Search for the cell housing the specified text and yield its [X, Y] center coordinate. 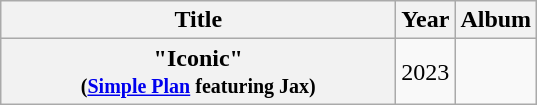
Year [426, 20]
2023 [426, 72]
Album [496, 20]
Title [198, 20]
"Iconic"(Simple Plan featuring Jax) [198, 72]
